Scan for the cell matching the given text and deliver its (x, y) coordinate at center. 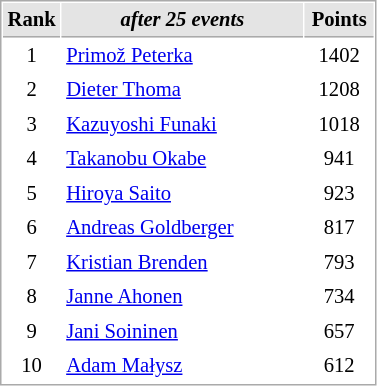
4 (32, 158)
Hiroya Saito (183, 194)
612 (340, 366)
923 (340, 194)
817 (340, 228)
Jani Soininen (183, 332)
Primož Peterka (183, 56)
1402 (340, 56)
Kazuyoshi Funaki (183, 124)
734 (340, 296)
10 (32, 366)
Adam Małysz (183, 366)
5 (32, 194)
Andreas Goldberger (183, 228)
8 (32, 296)
1 (32, 56)
6 (32, 228)
1018 (340, 124)
Takanobu Okabe (183, 158)
941 (340, 158)
Rank (32, 20)
1208 (340, 90)
Janne Ahonen (183, 296)
after 25 events (183, 20)
9 (32, 332)
7 (32, 262)
Points (340, 20)
Dieter Thoma (183, 90)
3 (32, 124)
793 (340, 262)
2 (32, 90)
Kristian Brenden (183, 262)
657 (340, 332)
